Locate the cell with the specified text and output its (X, Y) center coordinate. 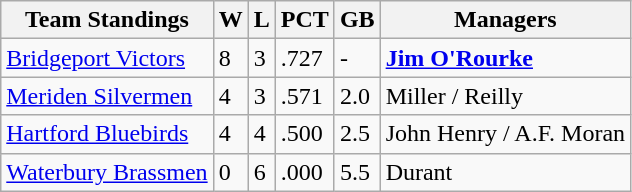
PCT (304, 20)
Miller / Reilly (505, 96)
0 (230, 172)
GB (357, 20)
John Henry / A.F. Moran (505, 134)
Durant (505, 172)
Waterbury Brassmen (107, 172)
Meriden Silvermen (107, 96)
5.5 (357, 172)
Team Standings (107, 20)
.000 (304, 172)
2.5 (357, 134)
8 (230, 58)
Hartford Bluebirds (107, 134)
Jim O'Rourke (505, 58)
W (230, 20)
L (262, 20)
2.0 (357, 96)
.727 (304, 58)
.500 (304, 134)
.571 (304, 96)
Managers (505, 20)
- (357, 58)
6 (262, 172)
Bridgeport Victors (107, 58)
